Locate the cell with the specified text and output its [X, Y] center coordinate. 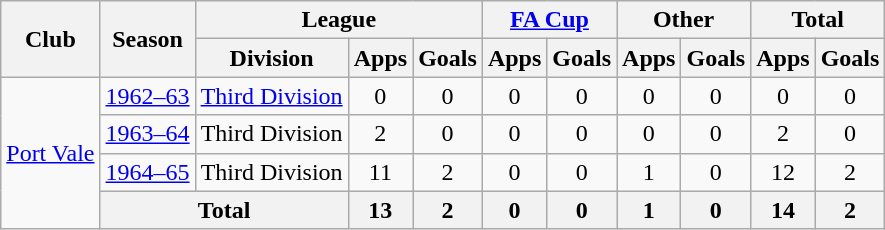
Division [272, 58]
12 [783, 172]
11 [380, 172]
Port Vale [50, 153]
Club [50, 39]
1962–63 [148, 96]
1963–64 [148, 134]
League [338, 20]
Season [148, 39]
1964–65 [148, 172]
13 [380, 210]
Other [684, 20]
FA Cup [549, 20]
14 [783, 210]
